Return [X, Y] of the center of cell containing provided text 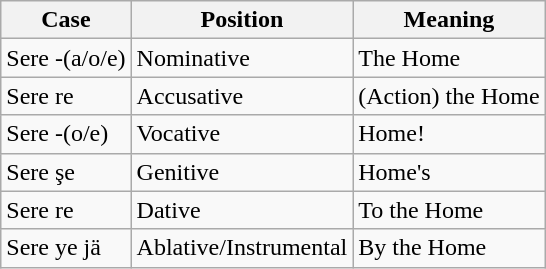
Sere ye jä [66, 248]
Meaning [449, 20]
Home! [449, 134]
Nominative [242, 58]
By the Home [449, 248]
Vocative [242, 134]
Accusative [242, 96]
Position [242, 20]
Case [66, 20]
Sere şe [66, 172]
Home's [449, 172]
Sere -(o/e) [66, 134]
Sere -(a/o/e) [66, 58]
Genitive [242, 172]
Dative [242, 210]
(Action) the Home [449, 96]
To the Home [449, 210]
Ablative/Instrumental [242, 248]
The Home [449, 58]
